Return (X, Y) of the center of cell containing provided text 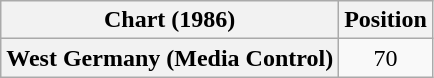
West Germany (Media Control) (170, 58)
Chart (1986) (170, 20)
Position (386, 20)
70 (386, 58)
